Pinpoint the cell where the given text exists, returning its [X, Y] midpoint coordinate. 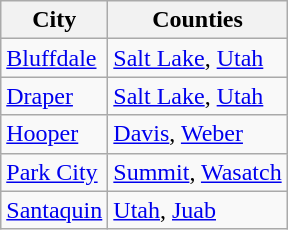
Hooper [54, 134]
Summit, Wasatch [198, 172]
Davis, Weber [198, 134]
Bluffdale [54, 58]
Draper [54, 96]
Santaquin [54, 210]
Counties [198, 20]
Utah, Juab [198, 210]
Park City [54, 172]
City [54, 20]
